Scan for the cell matching the given text and deliver its [X, Y] coordinate at center. 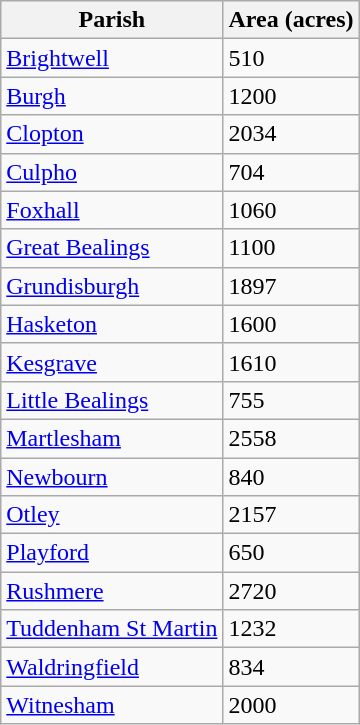
Rushmere [112, 591]
Culpho [112, 172]
Parish [112, 20]
Grundisburgh [112, 286]
Tuddenham St Martin [112, 629]
1897 [291, 286]
1100 [291, 248]
Playford [112, 553]
2000 [291, 705]
Great Bealings [112, 248]
834 [291, 667]
2558 [291, 438]
650 [291, 553]
Little Bealings [112, 400]
1200 [291, 96]
1600 [291, 324]
Otley [112, 515]
Witnesham [112, 705]
Kesgrave [112, 362]
755 [291, 400]
840 [291, 477]
Brightwell [112, 58]
Burgh [112, 96]
2157 [291, 515]
Waldringfield [112, 667]
1610 [291, 362]
Area (acres) [291, 20]
1060 [291, 210]
Hasketon [112, 324]
Newbourn [112, 477]
510 [291, 58]
2720 [291, 591]
Clopton [112, 134]
Martlesham [112, 438]
2034 [291, 134]
Foxhall [112, 210]
1232 [291, 629]
704 [291, 172]
